Output the (x, y) coordinate of the center of the cell containing the given text.  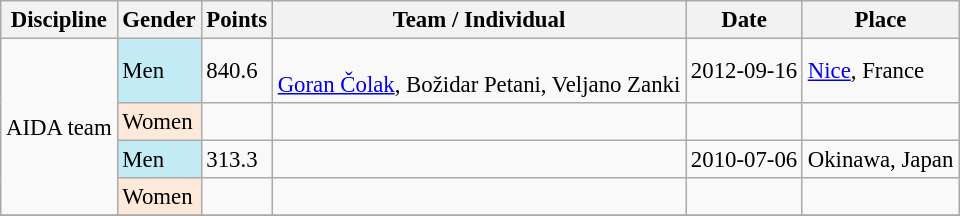
Points (236, 20)
Gender (159, 20)
Okinawa, Japan (880, 160)
840.6 (236, 72)
313.3 (236, 160)
Team / Individual (478, 20)
AIDA team (59, 128)
2010-07-06 (744, 160)
Discipline (59, 20)
2012-09-16 (744, 72)
Goran Čolak, Božidar Petani, Veljano Zanki (478, 72)
Place (880, 20)
Date (744, 20)
Nice, France (880, 72)
